Pinpoint the cell where the given text exists, returning its [x, y] midpoint coordinate. 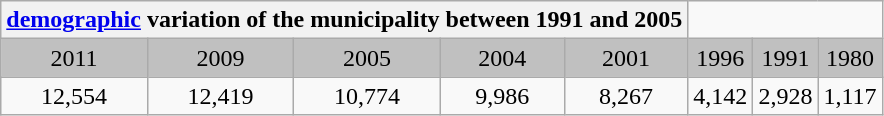
1991 [786, 58]
8,267 [626, 96]
12,419 [220, 96]
4,142 [720, 96]
9,986 [502, 96]
2004 [502, 58]
1996 [720, 58]
12,554 [74, 96]
2001 [626, 58]
1,117 [850, 96]
2009 [220, 58]
2,928 [786, 96]
demographic variation of the municipality between 1991 and 2005 [344, 20]
2011 [74, 58]
2005 [368, 58]
1980 [850, 58]
10,774 [368, 96]
